Find where the given text appears and provide that cell's center as [X, Y] coordinate. 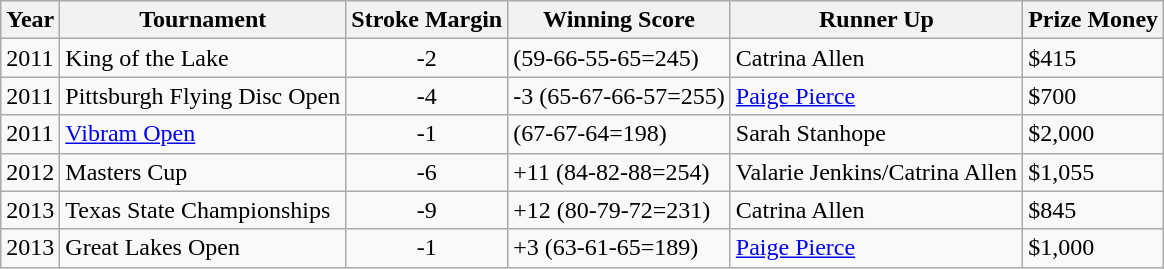
Masters Cup [203, 172]
-6 [427, 172]
(59-66-55-65=245) [620, 58]
$415 [1094, 58]
+11 (84-82-88=254) [620, 172]
$700 [1094, 96]
$1,055 [1094, 172]
Winning Score [620, 20]
$2,000 [1094, 134]
Vibram Open [203, 134]
-2 [427, 58]
$1,000 [1094, 248]
Valarie Jenkins/Catrina Allen [876, 172]
Texas State Championships [203, 210]
Stroke Margin [427, 20]
Prize Money [1094, 20]
Pittsburgh Flying Disc Open [203, 96]
King of the Lake [203, 58]
-9 [427, 210]
-3 (65-67-66-57=255) [620, 96]
$845 [1094, 210]
(67-67-64=198) [620, 134]
Runner Up [876, 20]
Sarah Stanhope [876, 134]
Great Lakes Open [203, 248]
2012 [30, 172]
-4 [427, 96]
+3 (63-61-65=189) [620, 248]
Year [30, 20]
+12 (80-79-72=231) [620, 210]
Tournament [203, 20]
